Extract the (X, Y) coordinate from the center of the cell holding the provided text.  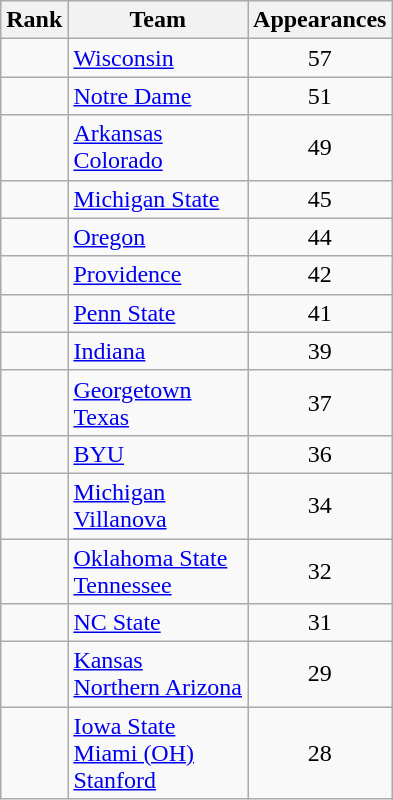
NC State (158, 623)
Michigan State (158, 199)
Team (158, 20)
Appearances (320, 20)
29 (320, 674)
31 (320, 623)
Rank (34, 20)
49 (320, 148)
BYU (158, 454)
Penn State (158, 313)
32 (320, 570)
51 (320, 96)
Indiana (158, 351)
37 (320, 402)
Oklahoma StateTennessee (158, 570)
Providence (158, 275)
Notre Dame (158, 96)
42 (320, 275)
GeorgetownTexas (158, 402)
Iowa StateMiami (OH)Stanford (158, 753)
Oregon (158, 237)
39 (320, 351)
44 (320, 237)
45 (320, 199)
36 (320, 454)
MichiganVillanova (158, 506)
KansasNorthern Arizona (158, 674)
34 (320, 506)
ArkansasColorado (158, 148)
57 (320, 58)
Wisconsin (158, 58)
28 (320, 753)
41 (320, 313)
